Extract the [x, y] coordinate from the center of the cell holding the provided text.  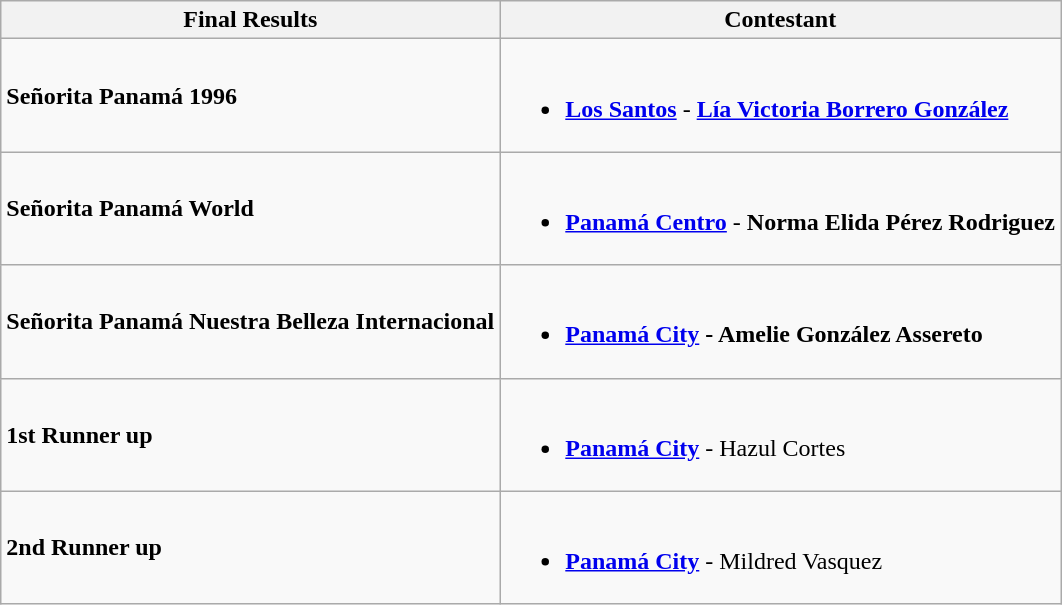
Señorita Panamá World [250, 208]
Señorita Panamá 1996 [250, 96]
Panamá City - Amelie González Assereto [780, 322]
Final Results [250, 20]
Panamá Centro - Norma Elida Pérez Rodriguez [780, 208]
Panamá City - Mildred Vasquez [780, 548]
Los Santos - Lía Victoria Borrero González [780, 96]
Contestant [780, 20]
1st Runner up [250, 434]
Panamá City - Hazul Cortes [780, 434]
Señorita Panamá Nuestra Belleza Internacional [250, 322]
2nd Runner up [250, 548]
